For the text-containing cell, return its midpoint in [x, y] coordinate format. 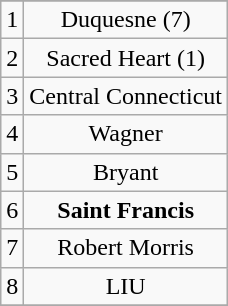
LIU [126, 286]
7 [12, 248]
5 [12, 172]
4 [12, 134]
Duquesne (7) [126, 20]
Wagner [126, 134]
Central Connecticut [126, 96]
Robert Morris [126, 248]
Bryant [126, 172]
1 [12, 20]
6 [12, 210]
3 [12, 96]
8 [12, 286]
Sacred Heart (1) [126, 58]
Saint Francis [126, 210]
2 [12, 58]
